Locate the cell with the specified text and output its (x, y) center coordinate. 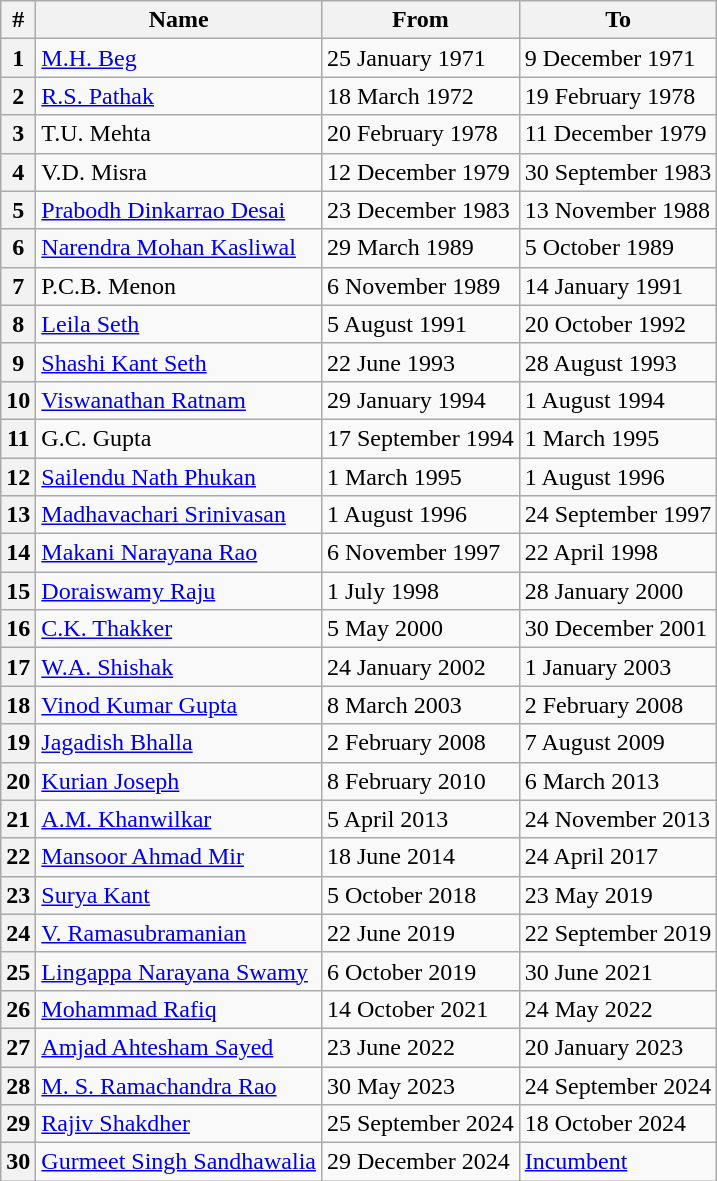
Madhavachari Srinivasan (179, 515)
25 (18, 971)
1 January 2003 (618, 667)
23 June 2022 (420, 1047)
6 March 2013 (618, 781)
Rajiv Shakdher (179, 1124)
11 December 1979 (618, 134)
24 January 2002 (420, 667)
20 October 1992 (618, 324)
5 August 1991 (420, 324)
1 August 1994 (618, 400)
19 (18, 743)
8 (18, 324)
11 (18, 438)
5 May 2000 (420, 629)
19 February 1978 (618, 96)
29 January 1994 (420, 400)
7 (18, 286)
17 (18, 667)
17 September 1994 (420, 438)
15 (18, 591)
1 July 1998 (420, 591)
Gurmeet Singh Sandhawalia (179, 1162)
Surya Kant (179, 895)
14 January 1991 (618, 286)
8 March 2003 (420, 705)
To (618, 20)
21 (18, 819)
12 December 1979 (420, 172)
T.U. Mehta (179, 134)
6 October 2019 (420, 971)
26 (18, 1009)
G.C. Gupta (179, 438)
W.A. Shishak (179, 667)
18 (18, 705)
Kurian Joseph (179, 781)
25 September 2024 (420, 1124)
29 December 2024 (420, 1162)
27 (18, 1047)
4 (18, 172)
24 September 2024 (618, 1085)
5 (18, 210)
9 (18, 362)
16 (18, 629)
Name (179, 20)
Doraiswamy Raju (179, 591)
23 May 2019 (618, 895)
Shashi Kant Seth (179, 362)
Narendra Mohan Kasliwal (179, 248)
V. Ramasubramanian (179, 933)
Leila Seth (179, 324)
23 (18, 895)
1 (18, 58)
5 October 1989 (618, 248)
13 November 1988 (618, 210)
20 January 2023 (618, 1047)
22 September 2019 (618, 933)
7 August 2009 (618, 743)
14 October 2021 (420, 1009)
24 May 2022 (618, 1009)
30 May 2023 (420, 1085)
18 June 2014 (420, 857)
18 March 1972 (420, 96)
V.D. Misra (179, 172)
M.H. Beg (179, 58)
10 (18, 400)
14 (18, 553)
9 December 1971 (618, 58)
5 October 2018 (420, 895)
22 June 2019 (420, 933)
28 January 2000 (618, 591)
24 (18, 933)
Prabodh Dinkarrao Desai (179, 210)
6 November 1997 (420, 553)
24 April 2017 (618, 857)
Makani Narayana Rao (179, 553)
Mansoor Ahmad Mir (179, 857)
Jagadish Bhalla (179, 743)
18 October 2024 (618, 1124)
R.S. Pathak (179, 96)
12 (18, 477)
Mohammad Rafiq (179, 1009)
25 January 1971 (420, 58)
20 (18, 781)
6 November 1989 (420, 286)
Viswanathan Ratnam (179, 400)
30 (18, 1162)
22 April 1998 (618, 553)
8 February 2010 (420, 781)
28 (18, 1085)
29 (18, 1124)
5 April 2013 (420, 819)
22 (18, 857)
28 August 1993 (618, 362)
Vinod Kumar Gupta (179, 705)
30 December 2001 (618, 629)
A.M. Khanwilkar (179, 819)
20 February 1978 (420, 134)
30 June 2021 (618, 971)
30 September 1983 (618, 172)
Incumbent (618, 1162)
24 September 1997 (618, 515)
C.K. Thakker (179, 629)
P.C.B. Menon (179, 286)
22 June 1993 (420, 362)
M. S. Ramachandra Rao (179, 1085)
# (18, 20)
29 March 1989 (420, 248)
13 (18, 515)
2 (18, 96)
24 November 2013 (618, 819)
Amjad Ahtesham Sayed (179, 1047)
3 (18, 134)
23 December 1983 (420, 210)
From (420, 20)
Sailendu Nath Phukan (179, 477)
Lingappa Narayana Swamy (179, 971)
6 (18, 248)
